For the text-containing cell, return its midpoint in (x, y) coordinate format. 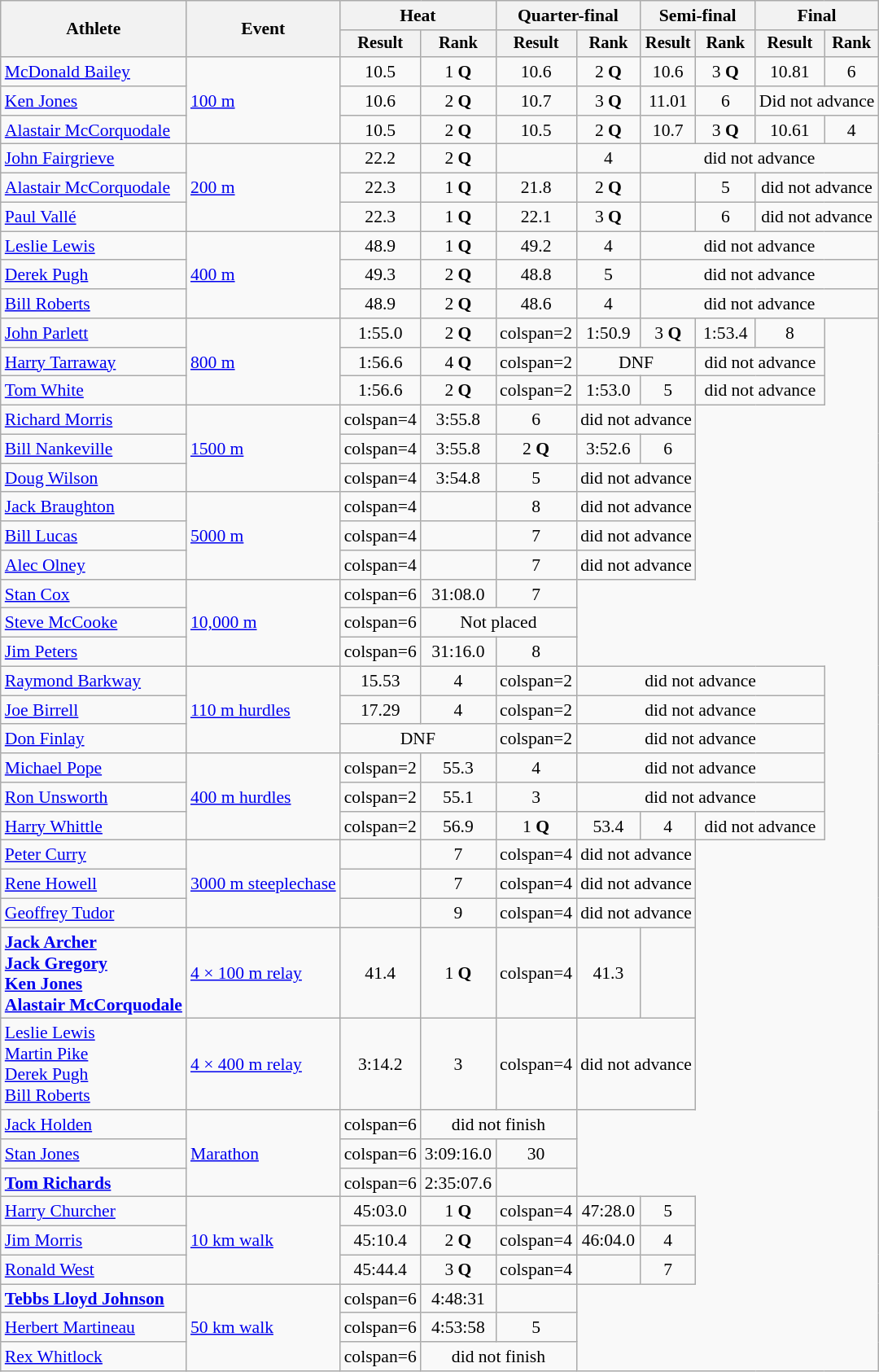
2:35:07.6 (458, 1183)
10 km walk (264, 1241)
Herbert Martineau (94, 1328)
Leslie Lewis (94, 246)
Tom Richards (94, 1183)
11.01 (668, 101)
Harry Churcher (94, 1212)
Marathon (264, 1153)
Ronald West (94, 1270)
1:50.9 (609, 333)
17.29 (381, 710)
Don Finlay (94, 739)
3000 m steeplechase (264, 884)
47:28.0 (609, 1212)
Richard Morris (94, 420)
49.3 (381, 275)
Harry Whittle (94, 826)
45:10.4 (381, 1241)
5000 m (264, 536)
10.61 (789, 130)
Jack Braughton (94, 507)
4 Q (458, 362)
55.1 (458, 797)
3:14.2 (381, 1064)
Athlete (94, 29)
400 m (264, 275)
53.4 (609, 826)
22.1 (536, 217)
Steve McCooke (94, 623)
3:09:16.0 (458, 1154)
Bill Nankeville (94, 449)
45:44.4 (381, 1270)
Harry Tarraway (94, 362)
Michael Pope (94, 768)
21.8 (536, 188)
110 m hurdles (264, 710)
Jack Holden (94, 1124)
McDonald Bailey (94, 72)
1500 m (264, 449)
4 × 400 m relay (264, 1064)
45:03.0 (381, 1212)
Jack ArcherJack GregoryKen JonesAlastair McCorquodale (94, 973)
Alec Olney (94, 565)
Derek Pugh (94, 275)
4:53:58 (458, 1328)
31:16.0 (458, 652)
Jim Peters (94, 652)
100 m (264, 101)
John Fairgrieve (94, 159)
Doug Wilson (94, 478)
4:48:31 (458, 1299)
Ken Jones (94, 101)
30 (536, 1154)
Stan Cox (94, 594)
Paul Vallé (94, 217)
Bill Lucas (94, 536)
1:55.0 (381, 333)
Heat (418, 15)
10,000 m (264, 624)
41.3 (609, 973)
Geoffrey Tudor (94, 914)
Tebbs Lloyd Johnson (94, 1299)
800 m (264, 362)
200 m (264, 187)
Event (264, 29)
3:54.8 (458, 478)
9 (458, 914)
Leslie LewisMartin PikeDerek PughBill Roberts (94, 1064)
22.2 (381, 159)
Rene Howell (94, 884)
10.81 (789, 72)
31:08.0 (458, 594)
John Parlett (94, 333)
1:53.0 (609, 391)
Ron Unsworth (94, 797)
46:04.0 (609, 1241)
Semi-final (698, 15)
Quarter-final (568, 15)
Tom White (94, 391)
400 m hurdles (264, 796)
Peter Curry (94, 855)
1:53.4 (726, 333)
Jim Morris (94, 1241)
Stan Jones (94, 1154)
Final (817, 15)
Joe Birrell (94, 710)
4 × 100 m relay (264, 973)
Raymond Barkway (94, 682)
Bill Roberts (94, 304)
48.6 (536, 304)
3:52.6 (609, 449)
55.3 (458, 768)
15.53 (381, 682)
50 km walk (264, 1327)
56.9 (458, 826)
48.8 (536, 275)
Not placed (498, 623)
Did not advance (817, 101)
Rex Whitlock (94, 1357)
41.4 (381, 973)
49.2 (536, 246)
